Extract the [X, Y] coordinate from the center of the cell holding the provided text.  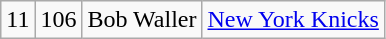
Bob Waller [142, 20]
106 [58, 20]
11 [18, 20]
New York Knicks [293, 20]
